Find where the given text appears and provide that cell's center as [X, Y] coordinate. 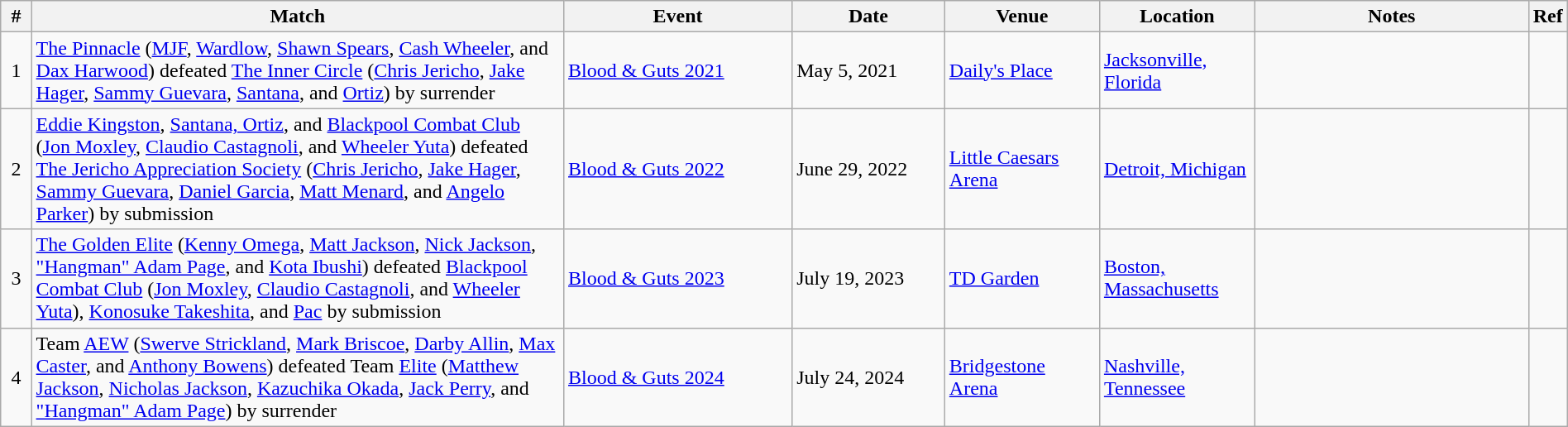
Nashville, Tennessee [1177, 377]
May 5, 2021 [868, 70]
Match [298, 17]
Blood & Guts 2024 [677, 377]
4 [17, 377]
2 [17, 169]
Detroit, Michigan [1177, 169]
Location [1177, 17]
Boston, Massachusetts [1177, 278]
June 29, 2022 [868, 169]
1 [17, 70]
Daily's Place [1022, 70]
Blood & Guts 2022 [677, 169]
Bridgestone Arena [1022, 377]
Jacksonville, Florida [1177, 70]
July 19, 2023 [868, 278]
TD Garden [1022, 278]
Date [868, 17]
Notes [1391, 17]
Little Caesars Arena [1022, 169]
Blood & Guts 2021 [677, 70]
Event [677, 17]
# [17, 17]
3 [17, 278]
July 24, 2024 [868, 377]
Venue [1022, 17]
Ref [1548, 17]
Blood & Guts 2023 [677, 278]
